Search for the cell housing the specified text and yield its [X, Y] center coordinate. 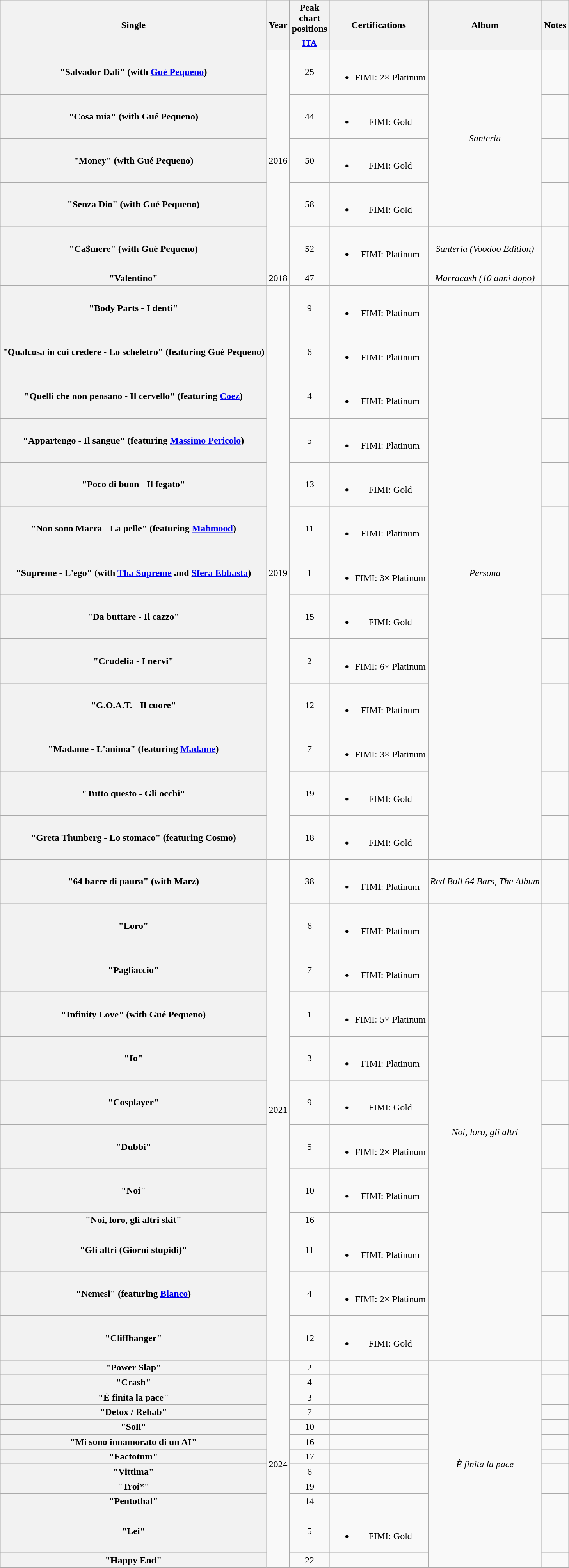
14 [309, 1501]
Marracash (10 anni dopo) [485, 278]
"Happy End" [133, 1560]
"Dubbi" [133, 1146]
58 [309, 205]
"Valentino" [133, 278]
Santeria (Voodoo Edition) [485, 249]
2018 [278, 278]
FIMI: 6× Platinum [379, 661]
"Noi" [133, 1191]
"Cliffhanger" [133, 1338]
"64 barre di paura" (with Marz) [133, 882]
"Factotum" [133, 1457]
"Pagliaccio" [133, 970]
Certifications [379, 25]
"Tutto questo - Gli occhi" [133, 793]
"Da buttare - Il cazzo" [133, 617]
Peak chart positions [309, 18]
"È finita la pace" [133, 1397]
"Gli altri (Giorni stupidi)" [133, 1249]
Persona [485, 573]
"Qualcosa in cui credere - Lo scheletro" (featuring Gué Pequeno) [133, 352]
"Appartengo - Il sangue" (featuring Massimo Pericolo) [133, 440]
52 [309, 249]
"Cosplayer" [133, 1103]
"Detox / Rehab" [133, 1412]
"Crudelia - I nervi" [133, 661]
38 [309, 882]
50 [309, 161]
Santeria [485, 138]
2021 [278, 1110]
"Ca$mere" (with Gué Pequeno) [133, 249]
"Pentothal" [133, 1501]
"Lei" [133, 1531]
"Io" [133, 1058]
Single [133, 25]
"Nemesi" (featuring Blanco) [133, 1294]
Red Bull 64 Bars, The Album [485, 882]
"Loro" [133, 926]
44 [309, 116]
"Power Slap" [133, 1367]
"Money" (with Gué Pequeno) [133, 161]
17 [309, 1457]
"Mi sono innamorato di un AI" [133, 1442]
"Crash" [133, 1382]
47 [309, 278]
Noi, loro, gli altri [485, 1132]
"Greta Thunberg - Lo stomaco" (featuring Cosmo) [133, 838]
18 [309, 838]
"Senza Dio" (with Gué Pequeno) [133, 205]
Year [278, 25]
2024 [278, 1464]
FIMI: 5× Platinum [379, 1014]
"Madame - L'anima" (featuring Madame) [133, 749]
"G.O.A.T. - Il cuore" [133, 705]
"Quelli che non pensano - Il cervello" (featuring Coez) [133, 396]
"Salvador Dalí" (with Gué Pequeno) [133, 72]
"Poco di buon - Il fegato" [133, 484]
"Cosa mia" (with Gué Pequeno) [133, 116]
Album [485, 25]
15 [309, 617]
Notes [555, 25]
"Noi, loro, gli altri skit" [133, 1220]
ITA [309, 43]
"Infinity Love" (with Gué Pequeno) [133, 1014]
25 [309, 72]
22 [309, 1560]
"Vittima" [133, 1472]
"Body Parts - I denti" [133, 308]
È finita la pace [485, 1464]
"Non sono Marra - La pelle" (featuring Mahmood) [133, 529]
"Troi*" [133, 1486]
2016 [278, 160]
"Supreme - L'ego" (with Tha Supreme and Sfera Ebbasta) [133, 572]
13 [309, 484]
"Soli" [133, 1427]
2019 [278, 573]
